Return (x, y) of the center of cell containing provided text 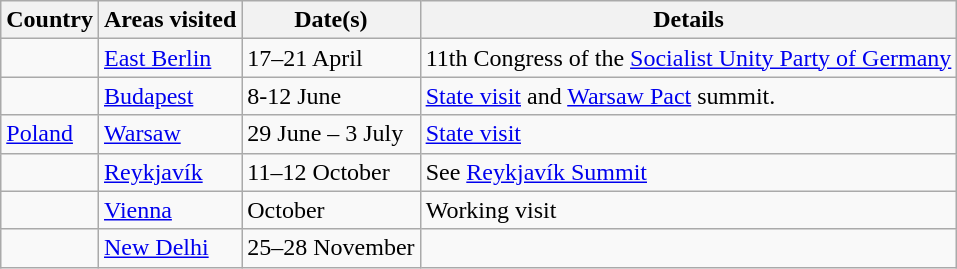
Working visit (688, 210)
Areas visited (170, 20)
Country (50, 20)
State visit (688, 134)
October (331, 210)
Details (688, 20)
East Berlin (170, 58)
Date(s) (331, 20)
8-12 June (331, 96)
Warsaw (170, 134)
11th Congress of the Socialist Unity Party of Germany (688, 58)
See Reykjavík Summit (688, 172)
Vienna (170, 210)
New Delhi (170, 248)
Reykjavík (170, 172)
Poland (50, 134)
Budapest (170, 96)
State visit and Warsaw Pact summit. (688, 96)
17–21 April (331, 58)
29 June – 3 July (331, 134)
25–28 November (331, 248)
11–12 October (331, 172)
